Identify which cell holds the provided text, then report its (X, Y) central coordinate. 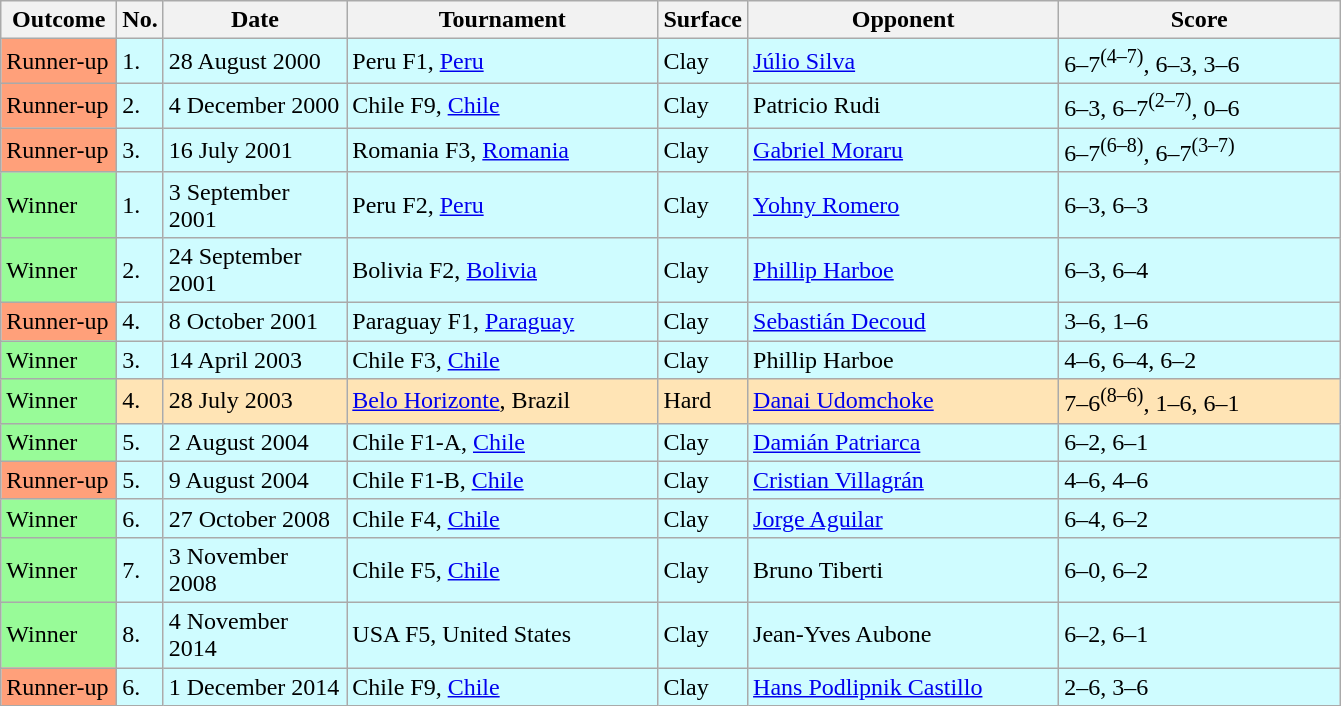
Gabriel Moraru (904, 150)
Opponent (904, 20)
Hans Podlipnik Castillo (904, 687)
24 September 2001 (255, 270)
3–6, 1–6 (1200, 322)
Peru F2, Peru (502, 204)
4–6, 4–6 (1200, 480)
Tournament (502, 20)
27 October 2008 (255, 518)
Danai Udomchoke (904, 402)
Bolivia F2, Bolivia (502, 270)
8. (140, 636)
Chile F3, Chile (502, 360)
Jean-Yves Aubone (904, 636)
Damián Patriarca (904, 442)
Patricio Rudi (904, 106)
Romania F3, Romania (502, 150)
Yohny Romero (904, 204)
No. (140, 20)
14 April 2003 (255, 360)
6–3, 6–7(2–7), 0–6 (1200, 106)
Jorge Aguilar (904, 518)
6–7(4–7), 6–3, 3–6 (1200, 62)
3 September 2001 (255, 204)
USA F5, United States (502, 636)
Date (255, 20)
4 November 2014 (255, 636)
Chile F5, Chile (502, 570)
6–7(6–8), 6–7(3–7) (1200, 150)
8 October 2001 (255, 322)
7. (140, 570)
Sebastián Decoud (904, 322)
2–6, 3–6 (1200, 687)
6–0, 6–2 (1200, 570)
7–6(8–6), 1–6, 6–1 (1200, 402)
2 August 2004 (255, 442)
Surface (703, 20)
28 July 2003 (255, 402)
Score (1200, 20)
4 December 2000 (255, 106)
1 December 2014 (255, 687)
9 August 2004 (255, 480)
Cristian Villagrán (904, 480)
28 August 2000 (255, 62)
Hard (703, 402)
Chile F1-B, Chile (502, 480)
Paraguay F1, Paraguay (502, 322)
Chile F1-A, Chile (502, 442)
Bruno Tiberti (904, 570)
Chile F4, Chile (502, 518)
Júlio Silva (904, 62)
4–6, 6–4, 6–2 (1200, 360)
16 July 2001 (255, 150)
6–4, 6–2 (1200, 518)
Peru F1, Peru (502, 62)
Belo Horizonte, Brazil (502, 402)
6–3, 6–3 (1200, 204)
Outcome (59, 20)
6–3, 6–4 (1200, 270)
3 November 2008 (255, 570)
